For the text-containing cell, return its midpoint in (X, Y) coordinate format. 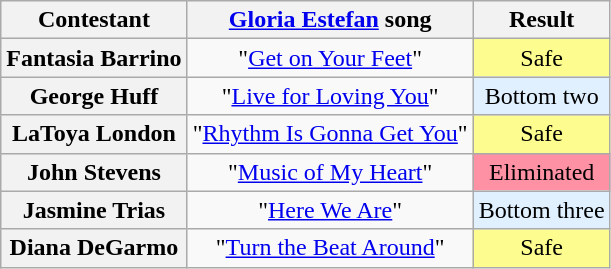
"Get on Your Feet" (330, 58)
Fantasia Barrino (94, 58)
LaToya London (94, 134)
Eliminated (542, 172)
"Live for Loving You" (330, 96)
"Turn the Beat Around" (330, 248)
George Huff (94, 96)
Bottom three (542, 210)
Bottom two (542, 96)
Diana DeGarmo (94, 248)
Result (542, 20)
"Music of My Heart" (330, 172)
Jasmine Trias (94, 210)
"Here We Are" (330, 210)
"Rhythm Is Gonna Get You" (330, 134)
Gloria Estefan song (330, 20)
Contestant (94, 20)
John Stevens (94, 172)
